Pinpoint the cell where the given text exists, returning its [x, y] midpoint coordinate. 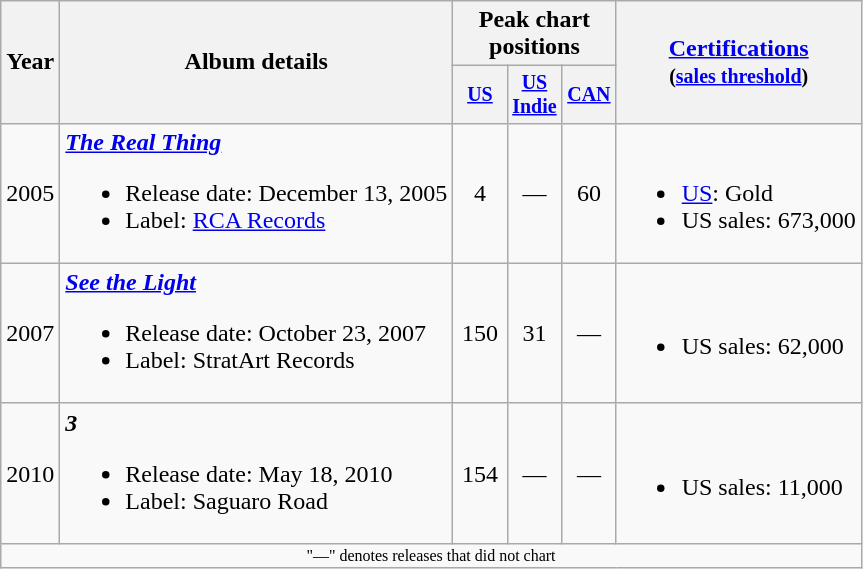
The Real ThingRelease date: December 13, 2005Label: RCA Records [256, 193]
US: GoldUS sales: 673,000 [738, 193]
Album details [256, 62]
Peak chartpositions [534, 34]
31 [534, 333]
Certifications(sales threshold) [738, 62]
4 [480, 193]
3Release date: May 18, 2010Label: Saguaro Road [256, 473]
US sales: 62,000 [738, 333]
60 [589, 193]
US Indie [534, 94]
US [480, 94]
154 [480, 473]
2007 [30, 333]
"—" denotes releases that did not chart [431, 555]
Year [30, 62]
150 [480, 333]
US sales: 11,000 [738, 473]
See the LightRelease date: October 23, 2007Label: StratArt Records [256, 333]
2005 [30, 193]
CAN [589, 94]
2010 [30, 473]
